Detect which cell encompasses the target text, then output its (X, Y) center coordinate. 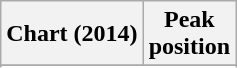
Chart (2014) (72, 34)
Peakposition (189, 34)
